Search for the cell housing the specified text and yield its [x, y] center coordinate. 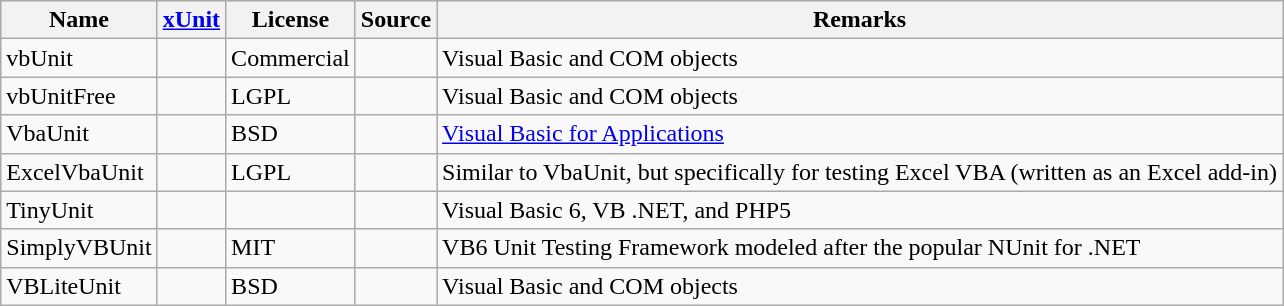
License [291, 20]
Similar to VbaUnit, but specifically for testing Excel VBA (written as an Excel add-in) [860, 172]
Visual Basic 6, VB .NET, and PHP5 [860, 210]
Visual Basic for Applications [860, 134]
vbUnitFree [79, 96]
MIT [291, 248]
TinyUnit [79, 210]
VBLiteUnit [79, 286]
Source [396, 20]
xUnit [191, 20]
Commercial [291, 58]
Remarks [860, 20]
SimplyVBUnit [79, 248]
VB6 Unit Testing Framework modeled after the popular NUnit for .NET [860, 248]
ExcelVbaUnit [79, 172]
vbUnit [79, 58]
VbaUnit [79, 134]
Name [79, 20]
